Return (X, Y) of the center of cell containing provided text 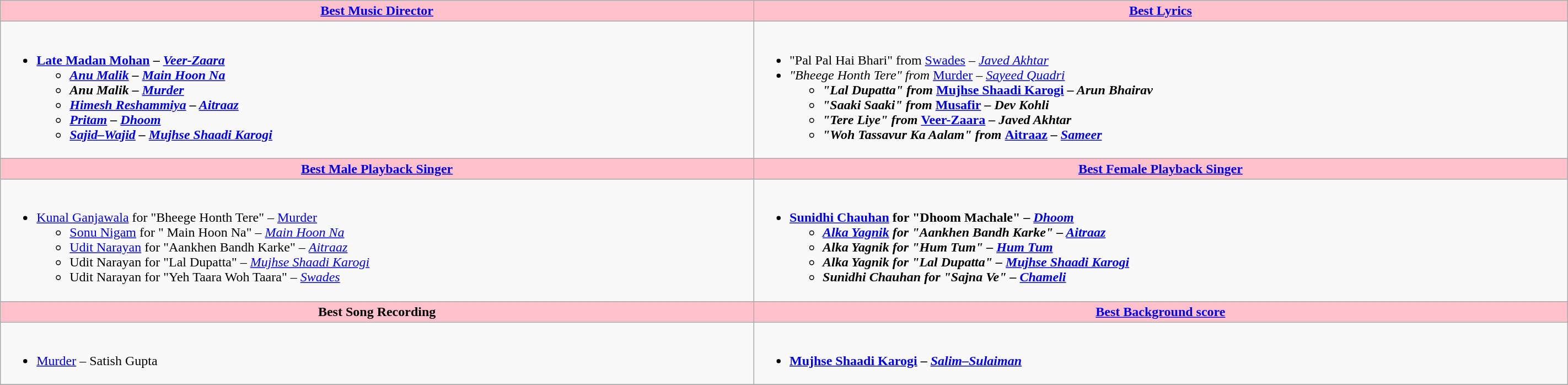
Murder – Satish Gupta (377, 353)
Best Lyrics (1160, 11)
Best Song Recording (377, 312)
Late Madan Mohan – Veer-ZaaraAnu Malik – Main Hoon NaAnu Malik – MurderHimesh Reshammiya – AitraazPritam – DhoomSajid–Wajid – Mujhse Shaadi Karogi (377, 90)
Best Background score (1160, 312)
Best Female Playback Singer (1160, 169)
Best Male Playback Singer (377, 169)
Best Music Director (377, 11)
Mujhse Shaadi Karogi – Salim–Sulaiman (1160, 353)
